Return (X, Y) of the center of cell containing provided text 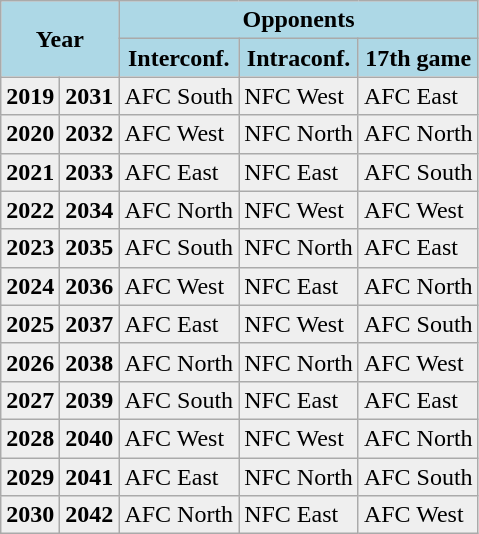
2042 (90, 515)
2032 (90, 134)
2019 (30, 96)
Year (60, 39)
2028 (30, 438)
2033 (90, 172)
2026 (30, 362)
2040 (90, 438)
2041 (90, 477)
Interconf. (179, 58)
2039 (90, 400)
2020 (30, 134)
2034 (90, 210)
2023 (30, 248)
2024 (30, 286)
2025 (30, 324)
2030 (30, 515)
2037 (90, 324)
2035 (90, 248)
2038 (90, 362)
2029 (30, 477)
Intraconf. (299, 58)
2031 (90, 96)
2036 (90, 286)
2022 (30, 210)
2027 (30, 400)
17th game (418, 58)
Opponents (298, 20)
2021 (30, 172)
